Extract the (X, Y) coordinate from the center of the cell holding the provided text.  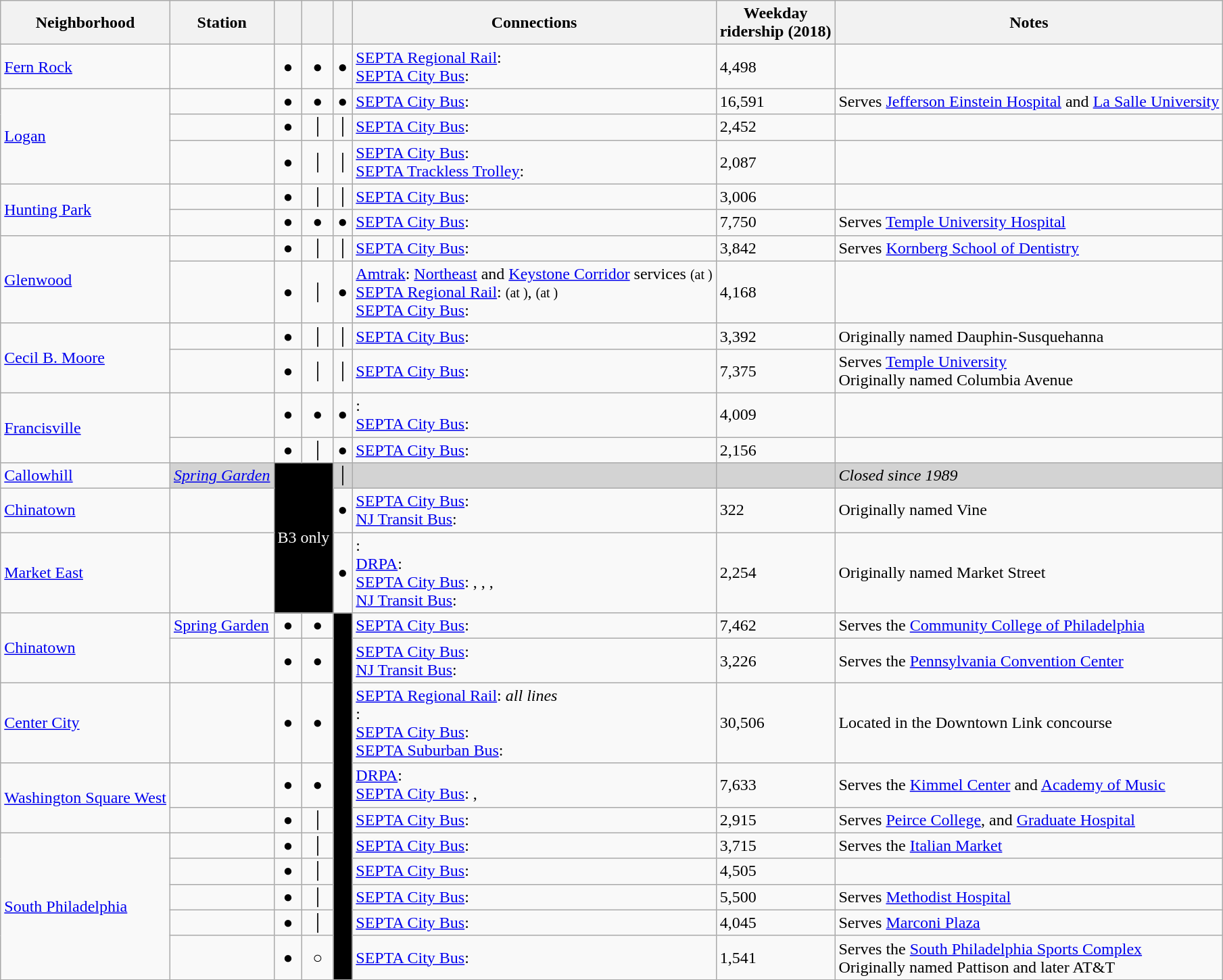
3,226 (775, 661)
Serves Kornberg School of Dentistry (1029, 248)
Weekdayridership (2018) (775, 23)
Connections (534, 23)
2,087 (775, 162)
Serves Peirce College, and Graduate Hospital (1029, 820)
5,500 (775, 897)
322 (775, 511)
4,009 (775, 415)
SEPTA Regional Rail: SEPTA City Bus: (534, 66)
4,045 (775, 923)
Cecil B. Moore (85, 358)
Station (222, 23)
B3 only (304, 538)
Serves Temple University Hospital (1029, 222)
Serves the Italian Market (1029, 846)
3,842 (775, 248)
Serves the Community College of Philadelphia (1029, 626)
30,506 (775, 723)
4,505 (775, 871)
Francisville (85, 427)
Hunting Park (85, 210)
Serves Marconi Plaza (1029, 923)
Neighborhood (85, 23)
Notes (1029, 23)
Callowhill (85, 476)
Originally named Vine (1029, 511)
2,254 (775, 573)
3,392 (775, 336)
Fern Rock (85, 66)
SEPTA Regional Rail: all lines : SEPTA City Bus: SEPTA Suburban Bus: (534, 723)
○ (318, 957)
1,541 (775, 957)
Originally named Dauphin-Susquehanna (1029, 336)
South Philadelphia (85, 906)
Glenwood (85, 279)
4,498 (775, 66)
16,591 (775, 101)
: DRPA: SEPTA City Bus: , , , NJ Transit Bus: (534, 573)
: SEPTA City Bus: (534, 415)
7,375 (775, 370)
4,168 (775, 292)
Logan (85, 137)
7,750 (775, 222)
7,462 (775, 626)
Serves the South Philadelphia Sports ComplexOriginally named Pattison and later AT&T (1029, 957)
Serves Methodist Hospital (1029, 897)
Center City (85, 723)
DRPA: SEPTA City Bus: , (534, 785)
SEPTA City Bus: SEPTA Trackless Trolley: (534, 162)
Amtrak: Northeast and Keystone Corridor services (at ) SEPTA Regional Rail: (at ), (at ) SEPTA City Bus: (534, 292)
Serves Temple UniversityOriginally named Columbia Avenue (1029, 370)
Located in the Downtown Link concourse (1029, 723)
Washington Square West (85, 798)
2,915 (775, 820)
Closed since 1989 (1029, 476)
7,633 (775, 785)
Originally named Market Street (1029, 573)
Market East (85, 573)
Serves Jefferson Einstein Hospital and La Salle University (1029, 101)
Serves the Kimmel Center and Academy of Music (1029, 785)
2,452 (775, 127)
3,715 (775, 846)
2,156 (775, 449)
3,006 (775, 197)
Serves the Pennsylvania Convention Center (1029, 661)
